Pinpoint the cell where the given text exists, returning its (X, Y) midpoint coordinate. 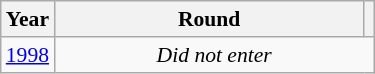
Year (28, 19)
Round (209, 19)
Did not enter (214, 55)
1998 (28, 55)
